Identify which cell holds the provided text, then report its [x, y] central coordinate. 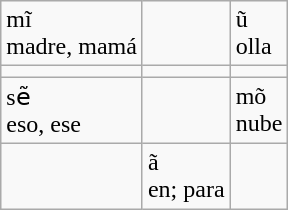
mĩmadre, mamá [72, 34]
mõnube [259, 110]
sẽeso, ese [72, 110]
ũolla [259, 34]
ãen; para [186, 176]
